Detect which cell encompasses the target text, then output its [x, y] center coordinate. 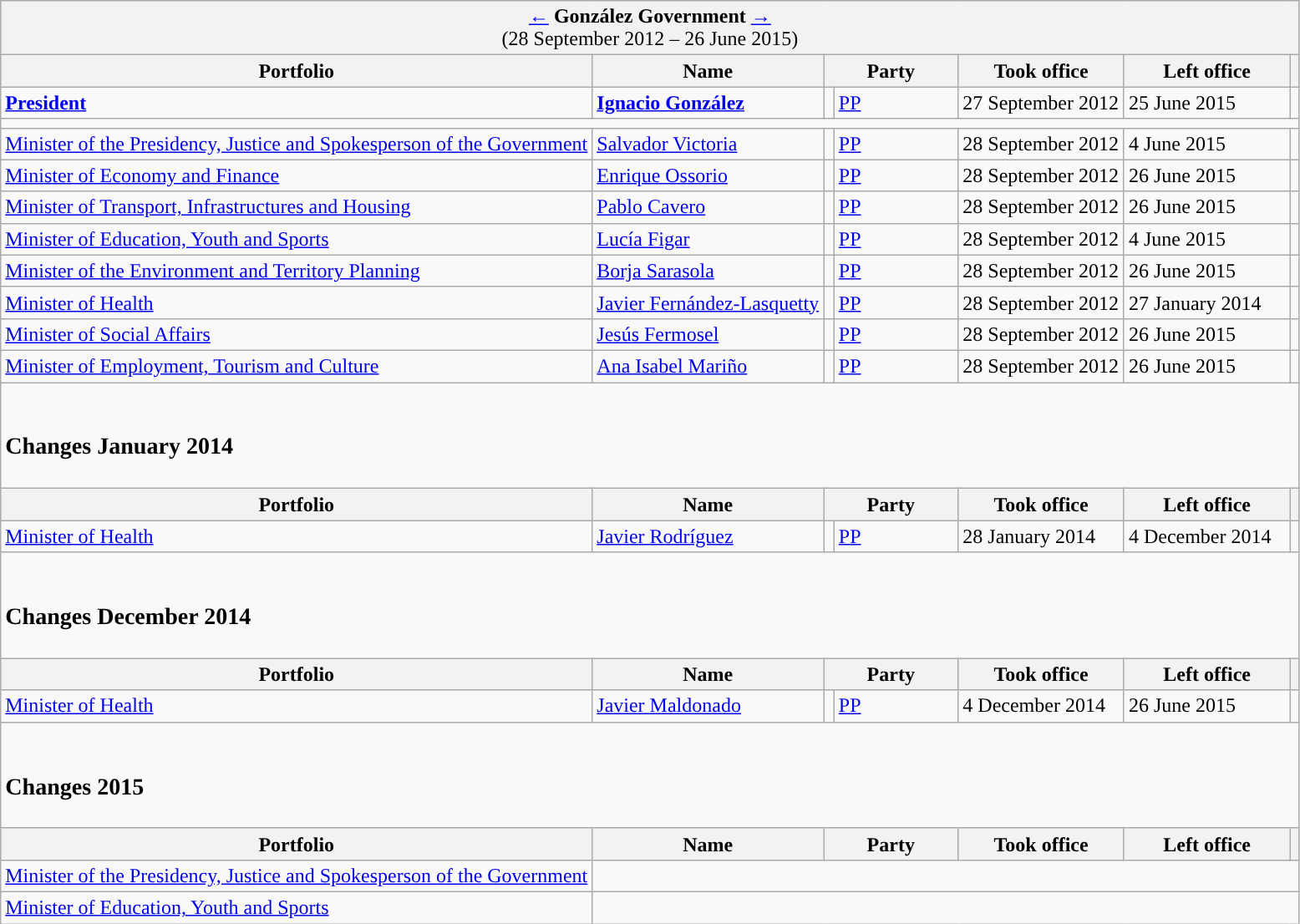
Minister of the Environment and Territory Planning [297, 271]
Minister of Economy and Finance [297, 175]
Javier Maldonado [708, 706]
Jesús Fermosel [708, 334]
Pablo Cavero [708, 207]
27 January 2014 [1206, 302]
27 September 2012 [1041, 103]
Ana Isabel Mariño [708, 366]
28 January 2014 [1041, 536]
President [297, 103]
Borja Sarasola [708, 271]
Salvador Victoria [708, 144]
Minister of Transport, Infrastructures and Housing [297, 207]
25 June 2015 [1206, 103]
Changes January 2014 [650, 436]
Enrique Ossorio [708, 175]
← González Government →(28 September 2012 – 26 June 2015) [650, 28]
Ignacio González [708, 103]
Minister of Social Affairs [297, 334]
Minister of Employment, Tourism and Culture [297, 366]
Lucía Figar [708, 239]
Changes 2015 [650, 775]
Javier Fernández-Lasquetty [708, 302]
Javier Rodríguez [708, 536]
Changes December 2014 [650, 605]
